Scan for the cell matching the given text and deliver its (X, Y) coordinate at center. 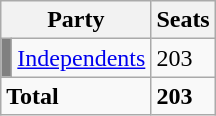
Independents (82, 58)
Seats (183, 20)
Party (76, 20)
Total (76, 96)
